Locate the cell with the specified text and output its [x, y] center coordinate. 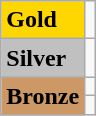
Silver [43, 58]
Gold [43, 20]
Bronze [43, 96]
